Output the (x, y) coordinate of the center of the cell containing the given text.  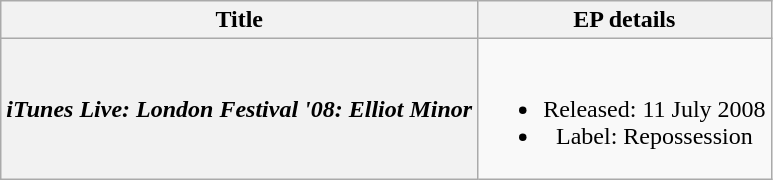
Released: 11 July 2008Label: Repossession (624, 109)
iTunes Live: London Festival '08: Elliot Minor (240, 109)
Title (240, 20)
EP details (624, 20)
